Scan for the cell matching the given text and deliver its (x, y) coordinate at center. 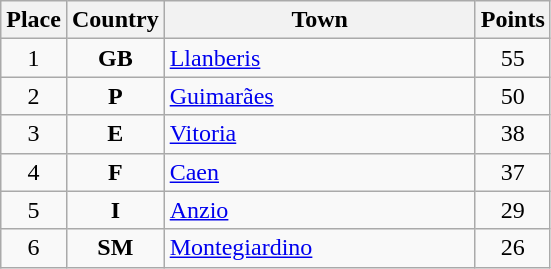
50 (512, 96)
6 (34, 248)
SM (115, 248)
Caen (320, 172)
26 (512, 248)
1 (34, 58)
Montegiardino (320, 248)
4 (34, 172)
37 (512, 172)
Country (115, 20)
55 (512, 58)
E (115, 134)
2 (34, 96)
3 (34, 134)
Llanberis (320, 58)
F (115, 172)
GB (115, 58)
Place (34, 20)
5 (34, 210)
Guimarães (320, 96)
Vitoria (320, 134)
29 (512, 210)
I (115, 210)
Town (320, 20)
P (115, 96)
38 (512, 134)
Anzio (320, 210)
Points (512, 20)
